Scan for the cell matching the given text and deliver its [x, y] coordinate at center. 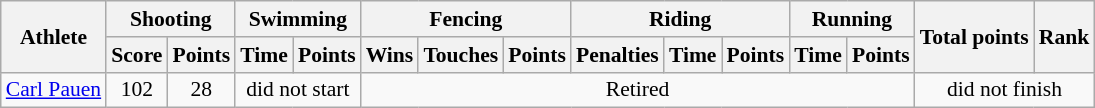
did not finish [1005, 90]
Wins [390, 55]
Total points [974, 36]
Retired [638, 90]
Athlete [54, 36]
Penalties [618, 55]
did not start [298, 90]
Carl Pauen [54, 90]
28 [201, 90]
Rank [1064, 36]
Fencing [466, 19]
Riding [680, 19]
Shooting [170, 19]
102 [136, 90]
Touches [460, 55]
Score [136, 55]
Running [852, 19]
Swimming [298, 19]
